Output the [X, Y] coordinate of the center of the cell containing the given text.  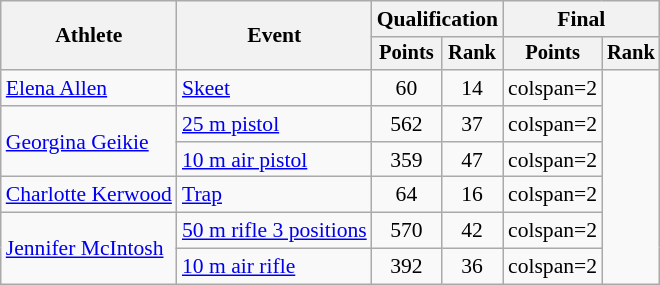
10 m air rifle [274, 267]
570 [406, 231]
359 [406, 160]
47 [472, 160]
Skeet [274, 88]
Final [582, 19]
Event [274, 36]
562 [406, 124]
Elena Allen [89, 88]
10 m air pistol [274, 160]
50 m rifle 3 positions [274, 231]
Charlotte Kerwood [89, 195]
64 [406, 195]
Georgina Geikie [89, 142]
36 [472, 267]
42 [472, 231]
Athlete [89, 36]
Jennifer McIntosh [89, 248]
37 [472, 124]
Qualification [438, 19]
14 [472, 88]
392 [406, 267]
25 m pistol [274, 124]
60 [406, 88]
16 [472, 195]
Trap [274, 195]
